Capture the cell that displays the provided text and extract its [X, Y] central coordinate. 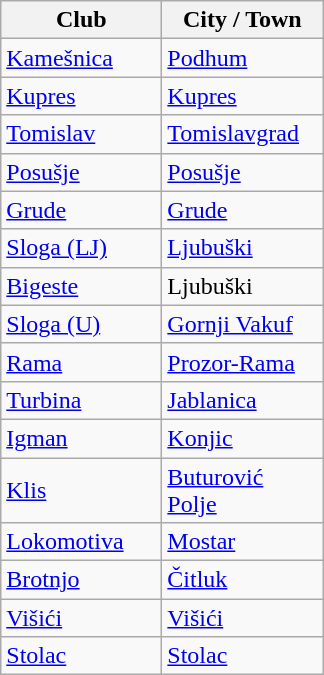
Turbina [82, 400]
Club [82, 20]
Sloga (U) [82, 324]
Buturović Polje [242, 490]
Jablanica [242, 400]
Lokomotiva [82, 542]
Podhum [242, 58]
Mostar [242, 542]
Brotnjo [82, 580]
Gornji Vakuf [242, 324]
Rama [82, 362]
Čitluk [242, 580]
Bigeste [82, 286]
Igman [82, 438]
Konjic [242, 438]
Kamešnica [82, 58]
City / Town [242, 20]
Klis [82, 490]
Prozor-Rama [242, 362]
Sloga (LJ) [82, 248]
Tomislav [82, 134]
Tomislavgrad [242, 134]
